Return the [X, Y] coordinate for the center point of the cell that contains the specified text.  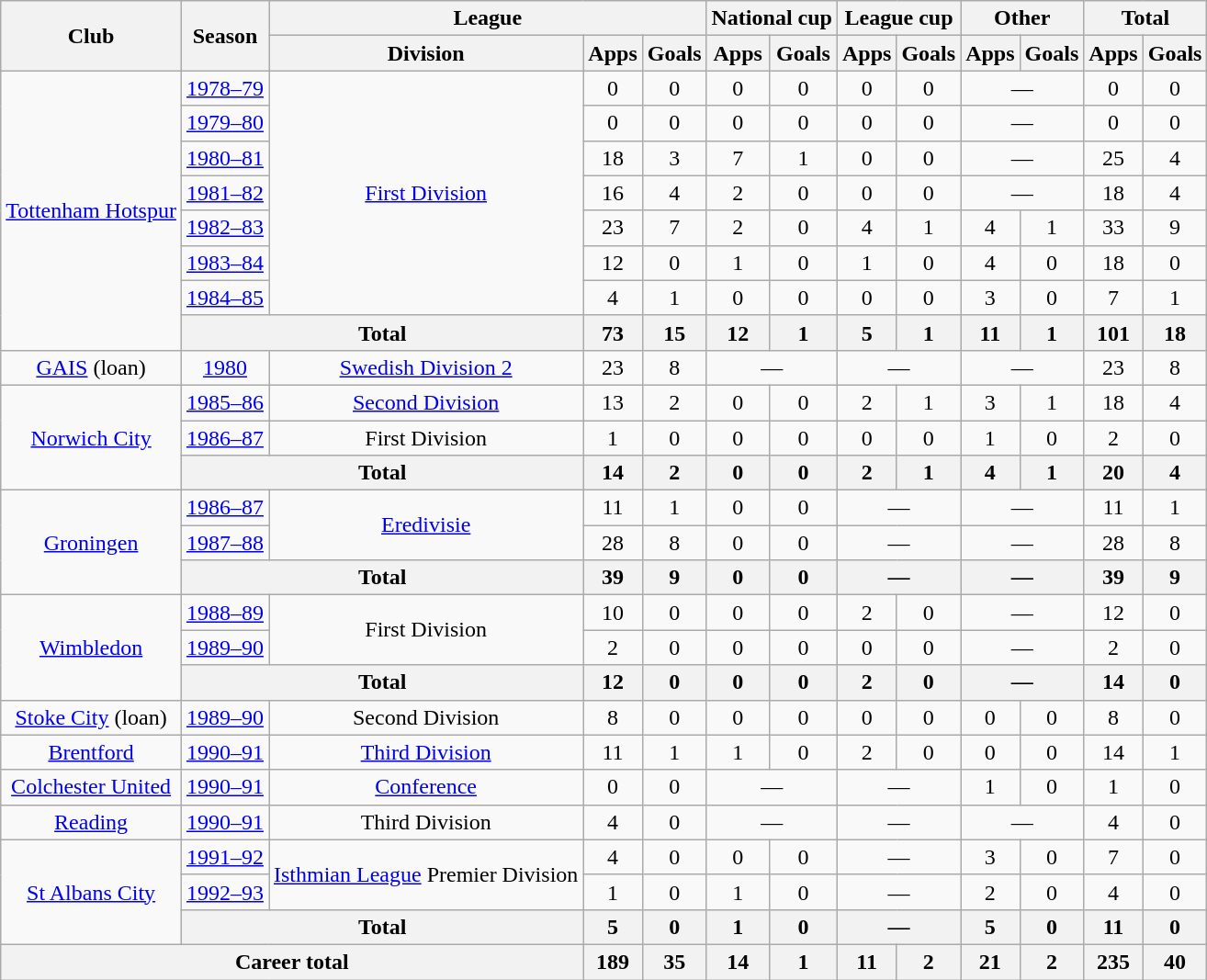
Season [224, 36]
1992–93 [224, 892]
Stoke City (loan) [92, 717]
1979–80 [224, 123]
101 [1113, 332]
21 [990, 962]
Groningen [92, 543]
Club [92, 36]
189 [613, 962]
15 [674, 332]
73 [613, 332]
1985–86 [224, 402]
Tottenham Hotspur [92, 210]
20 [1113, 473]
1991–92 [224, 857]
1980–81 [224, 158]
235 [1113, 962]
Norwich City [92, 437]
1988–89 [224, 613]
13 [613, 402]
40 [1175, 962]
25 [1113, 158]
1981–82 [224, 193]
St Albans City [92, 892]
1980 [224, 367]
1982–83 [224, 228]
National cup [772, 18]
Isthmian League Premier Division [425, 874]
Division [425, 53]
Conference [425, 787]
Reading [92, 822]
League [487, 18]
1987–88 [224, 543]
1978–79 [224, 88]
33 [1113, 228]
16 [613, 193]
Swedish Division 2 [425, 367]
35 [674, 962]
Brentford [92, 752]
League cup [898, 18]
Eredivisie [425, 525]
1983–84 [224, 263]
1984–85 [224, 298]
Colchester United [92, 787]
10 [613, 613]
Wimbledon [92, 648]
GAIS (loan) [92, 367]
Other [1022, 18]
Career total [292, 962]
